Search for the cell housing the specified text and yield its (X, Y) center coordinate. 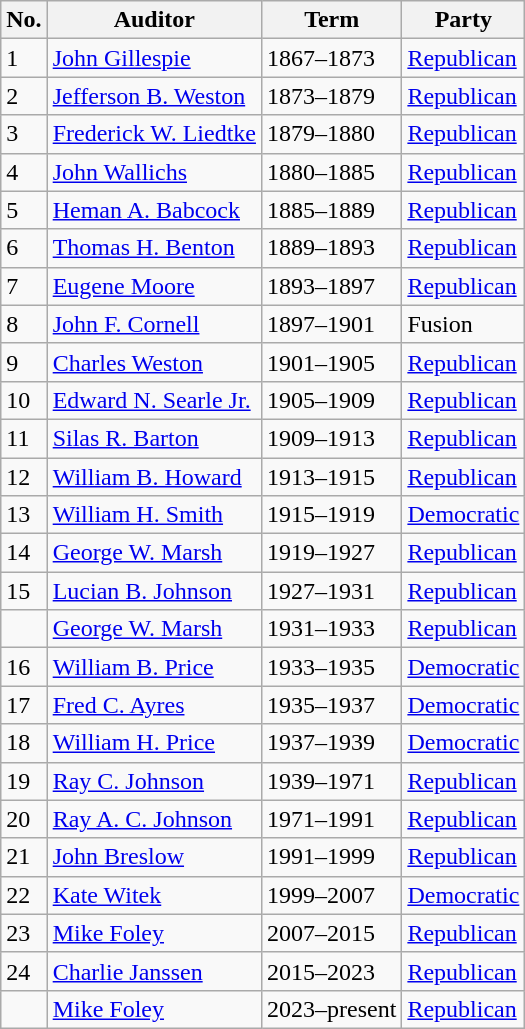
23 (24, 933)
1893–1897 (331, 286)
1913–1915 (331, 477)
19 (24, 781)
2023–present (331, 1009)
1905–1909 (331, 400)
18 (24, 743)
10 (24, 400)
1897–1901 (331, 324)
Fred C. Ayres (154, 705)
1931–1933 (331, 629)
11 (24, 438)
24 (24, 971)
John F. Cornell (154, 324)
1939–1971 (331, 781)
Charles Weston (154, 362)
1991–1999 (331, 857)
John Gillespie (154, 58)
1885–1889 (331, 210)
Jefferson B. Weston (154, 96)
Edward N. Searle Jr. (154, 400)
1867–1873 (331, 58)
Heman A. Babcock (154, 210)
Party (464, 20)
Term (331, 20)
22 (24, 895)
William B. Howard (154, 477)
14 (24, 553)
Charlie Janssen (154, 971)
1971–1991 (331, 819)
Kate Witek (154, 895)
7 (24, 286)
2015–2023 (331, 971)
1880–1885 (331, 172)
1919–1927 (331, 553)
1879–1880 (331, 134)
Frederick W. Liedtke (154, 134)
Ray C. Johnson (154, 781)
15 (24, 591)
William H. Smith (154, 515)
1909–1913 (331, 438)
William B. Price (154, 667)
Thomas H. Benton (154, 248)
16 (24, 667)
9 (24, 362)
2007–2015 (331, 933)
20 (24, 819)
1901–1905 (331, 362)
1927–1931 (331, 591)
1 (24, 58)
2 (24, 96)
1937–1939 (331, 743)
13 (24, 515)
Fusion (464, 324)
John Wallichs (154, 172)
1999–2007 (331, 895)
John Breslow (154, 857)
1935–1937 (331, 705)
5 (24, 210)
Silas R. Barton (154, 438)
8 (24, 324)
1915–1919 (331, 515)
21 (24, 857)
12 (24, 477)
Ray A. C. Johnson (154, 819)
Lucian B. Johnson (154, 591)
Eugene Moore (154, 286)
17 (24, 705)
1889–1893 (331, 248)
No. (24, 20)
3 (24, 134)
Auditor (154, 20)
6 (24, 248)
1873–1879 (331, 96)
1933–1935 (331, 667)
William H. Price (154, 743)
4 (24, 172)
